Find where the given text appears and provide that cell's center as (x, y) coordinate. 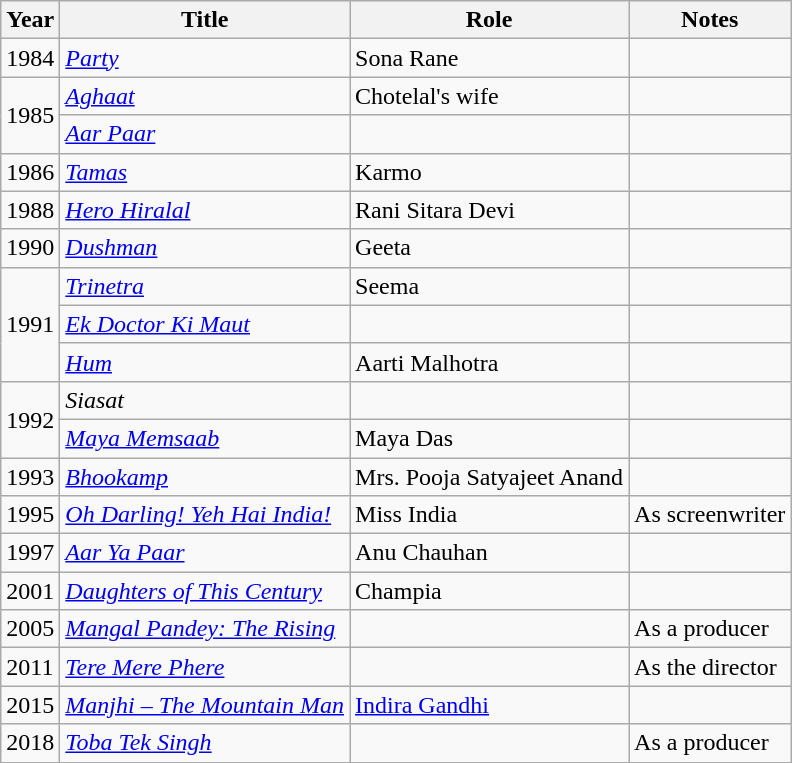
1997 (30, 553)
Maya Das (490, 438)
As screenwriter (710, 515)
Karmo (490, 172)
1984 (30, 58)
2018 (30, 743)
2005 (30, 629)
Ek Doctor Ki Maut (205, 324)
Sona Rane (490, 58)
Party (205, 58)
2001 (30, 591)
Hero Hiralal (205, 210)
Notes (710, 20)
1985 (30, 115)
Champia (490, 591)
Mrs. Pooja Satyajeet Anand (490, 477)
Manjhi – The Mountain Man (205, 705)
Tamas (205, 172)
Aar Ya Paar (205, 553)
1990 (30, 248)
Bhookamp (205, 477)
Aarti Malhotra (490, 362)
Miss India (490, 515)
Role (490, 20)
Chotelal's wife (490, 96)
2011 (30, 667)
Rani Sitara Devi (490, 210)
2015 (30, 705)
As the director (710, 667)
Tere Mere Phere (205, 667)
Aar Paar (205, 134)
Indira Gandhi (490, 705)
Dushman (205, 248)
Siasat (205, 400)
Mangal Pandey: The Rising (205, 629)
Trinetra (205, 286)
Seema (490, 286)
Aghaat (205, 96)
1986 (30, 172)
Oh Darling! Yeh Hai India! (205, 515)
Year (30, 20)
1993 (30, 477)
Maya Memsaab (205, 438)
Title (205, 20)
1988 (30, 210)
Anu Chauhan (490, 553)
Geeta (490, 248)
Daughters of This Century (205, 591)
Hum (205, 362)
1992 (30, 419)
1991 (30, 324)
Toba Tek Singh (205, 743)
1995 (30, 515)
